Identify which cell holds the provided text, then report its [X, Y] central coordinate. 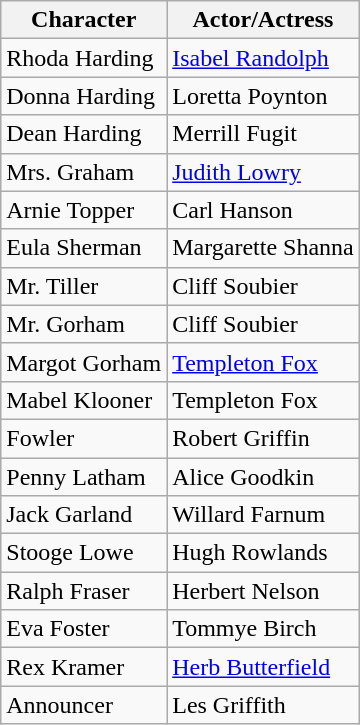
Loretta Poynton [264, 96]
Les Griffith [264, 705]
Arnie Topper [84, 210]
Character [84, 20]
Margarette Shanna [264, 248]
Isabel Randolph [264, 58]
Robert Griffin [264, 438]
Tommye Birch [264, 629]
Ralph Fraser [84, 591]
Willard Farnum [264, 515]
Margot Gorham [84, 362]
Donna Harding [84, 96]
Eva Foster [84, 629]
Stooge Lowe [84, 553]
Herb Butterfield [264, 667]
Alice Goodkin [264, 477]
Rhoda Harding [84, 58]
Mr. Gorham [84, 324]
Mrs. Graham [84, 172]
Judith Lowry [264, 172]
Mabel Klooner [84, 400]
Merrill Fugit [264, 134]
Hugh Rowlands [264, 553]
Herbert Nelson [264, 591]
Fowler [84, 438]
Jack Garland [84, 515]
Actor/Actress [264, 20]
Rex Kramer [84, 667]
Penny Latham [84, 477]
Eula Sherman [84, 248]
Announcer [84, 705]
Carl Hanson [264, 210]
Dean Harding [84, 134]
Mr. Tiller [84, 286]
